From the cell containing the given text, extract its center point as [x, y] coordinate. 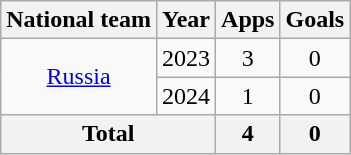
Russia [79, 77]
1 [248, 96]
Apps [248, 20]
Total [108, 134]
4 [248, 134]
National team [79, 20]
2024 [186, 96]
3 [248, 58]
Goals [315, 20]
Year [186, 20]
2023 [186, 58]
